Output the [x, y] coordinate of the center of the cell containing the given text.  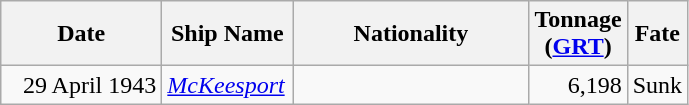
Ship Name [228, 34]
Fate [657, 34]
29 April 1943 [82, 85]
Nationality [411, 34]
6,198 [578, 85]
Tonnage (GRT) [578, 34]
Date [82, 34]
McKeesport [228, 85]
Sunk [657, 85]
